From the cell containing the given text, extract its center point as (X, Y) coordinate. 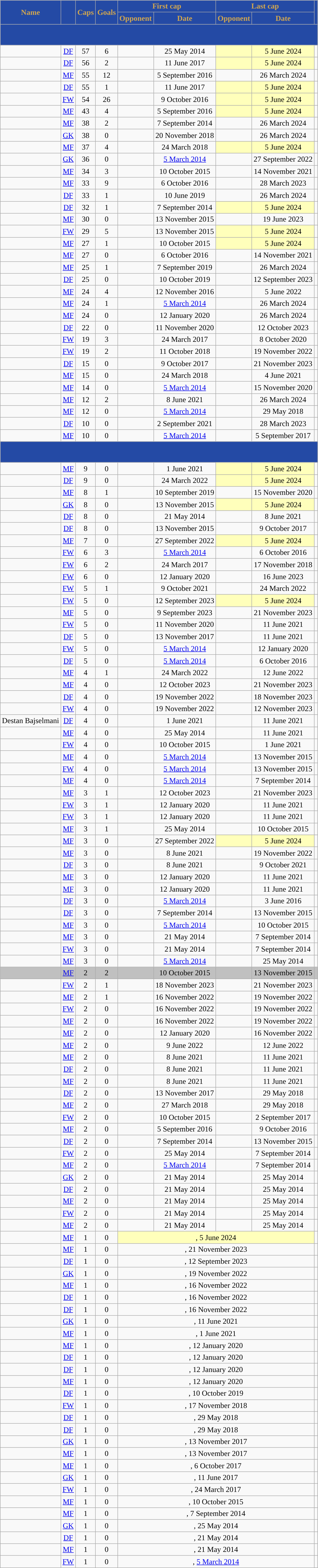
First cap (167, 6)
16 June 2023 (283, 577)
30 (86, 219)
34 (86, 171)
, 10 October 2019 (216, 1393)
26 (107, 99)
Destan Bajselmani (31, 721)
8 October 2020 (283, 340)
Last cap (265, 6)
Caps (86, 12)
, 11 June 2021 (216, 1322)
19 June 2023 (283, 219)
, 5 June 2024 (216, 1237)
Name (31, 12)
, 17 November 2018 (216, 1405)
9 June 2022 (185, 1045)
, 25 May 2014 (216, 1526)
, 5 March 2014 (216, 1562)
10 October 2019 (185, 279)
10 September 2019 (185, 492)
, 12 September 2023 (216, 1261)
, 10 October 2015 (216, 1502)
7 September 2019 (185, 267)
56 (86, 63)
, 19 November 2022 (216, 1273)
Goals (107, 12)
, 7 September 2014 (216, 1514)
20 November 2018 (185, 135)
36 (86, 159)
14 (86, 388)
54 (86, 99)
2 September 2021 (185, 424)
37 (86, 147)
43 (86, 111)
22 (86, 327)
, 1 June 2021 (216, 1333)
, 21 November 2023 (216, 1249)
5 September 2017 (283, 436)
, 6 October 2017 (216, 1465)
9 September 2023 (185, 613)
29 (86, 231)
5 June 2022 (283, 291)
7 (86, 541)
, 24 March 2017 (216, 1490)
17 November 2018 (283, 565)
32 (86, 207)
27 March 2018 (185, 1105)
4 June 2021 (283, 376)
3 June 2016 (283, 901)
10 June 2019 (185, 195)
11 October 2018 (185, 352)
12 November 2023 (283, 709)
12 November 2016 (185, 291)
, 11 June 2017 (216, 1477)
57 (86, 51)
2 September 2017 (283, 1117)
